Extract the (x, y) coordinate from the center of the cell holding the provided text.  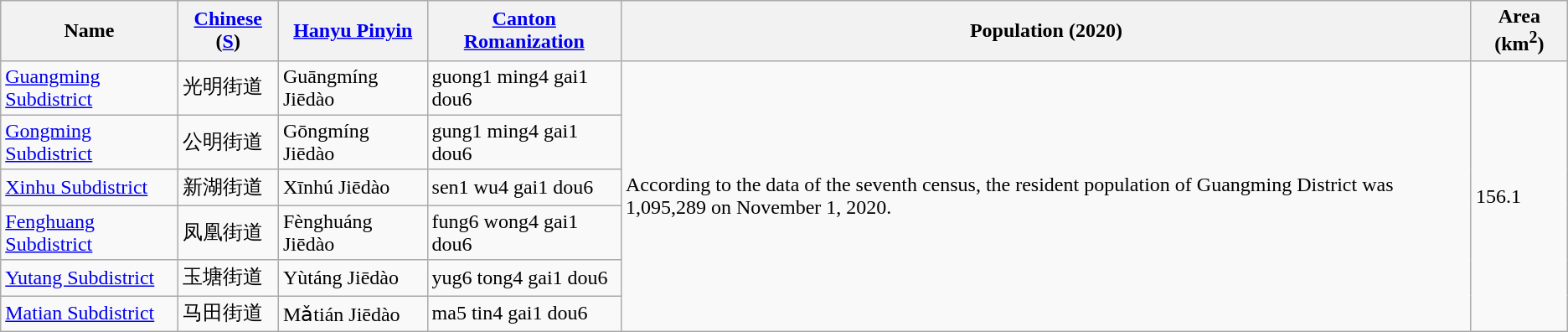
Name (89, 31)
公明街道 (228, 143)
Canton Romanization (524, 31)
光明街道 (228, 87)
fung6 wong4 gai1 dou6 (524, 233)
Guangming Subdistrict (89, 87)
玉塘街道 (228, 278)
Xīnhú Jiēdào (353, 188)
yug6 tong4 gai1 dou6 (524, 278)
新湖街道 (228, 188)
Yùtáng Jiēdào (353, 278)
Fenghuang Subdistrict (89, 233)
Chinese (S) (228, 31)
ma5 tin4 gai1 dou6 (524, 314)
凤凰街道 (228, 233)
Population (2020) (1045, 31)
Xinhu Subdistrict (89, 188)
Guāngmíng Jiēdào (353, 87)
马田街道 (228, 314)
156.1 (1519, 196)
Mǎtián Jiēdào (353, 314)
Yutang Subdistrict (89, 278)
gung1 ming4 gai1 dou6 (524, 143)
Matian Subdistrict (89, 314)
Gongming Subdistrict (89, 143)
Hanyu Pinyin (353, 31)
According to the data of the seventh census, the resident population of Guangming District was 1,095,289 on November 1, 2020. (1045, 196)
Fènghuáng Jiēdào (353, 233)
sen1 wu4 gai1 dou6 (524, 188)
Area (km2) (1519, 31)
Gōngmíng Jiēdào (353, 143)
guong1 ming4 gai1 dou6 (524, 87)
